Determine the [x, y] coordinate at the center of the cell enclosing the given text.  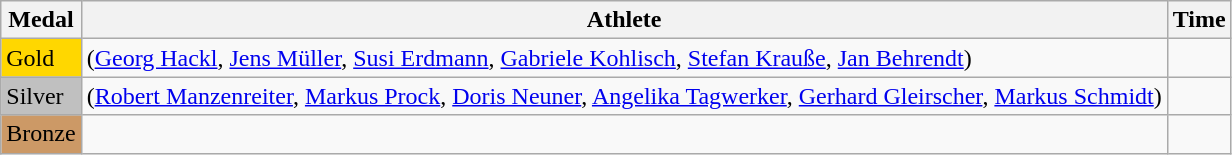
Medal [41, 20]
Athlete [624, 20]
Silver [41, 96]
(Robert Manzenreiter, Markus Prock, Doris Neuner, Angelika Tagwerker, Gerhard Gleirscher, Markus Schmidt) [624, 96]
(Georg Hackl, Jens Müller, Susi Erdmann, Gabriele Kohlisch, Stefan Krauße, Jan Behrendt) [624, 58]
Bronze [41, 134]
Time [1199, 20]
Gold [41, 58]
